Search for the cell housing the specified text and yield its [x, y] center coordinate. 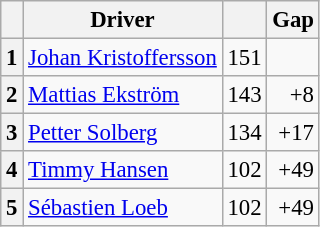
2 [12, 95]
+17 [293, 133]
4 [12, 170]
Johan Kristoffersson [122, 58]
Timmy Hansen [122, 170]
134 [244, 133]
143 [244, 95]
+8 [293, 95]
Sébastien Loeb [122, 208]
3 [12, 133]
1 [12, 58]
Gap [293, 20]
Driver [122, 20]
5 [12, 208]
Petter Solberg [122, 133]
151 [244, 58]
Mattias Ekström [122, 95]
